Return the (X, Y) coordinate for the center point of the cell that contains the specified text.  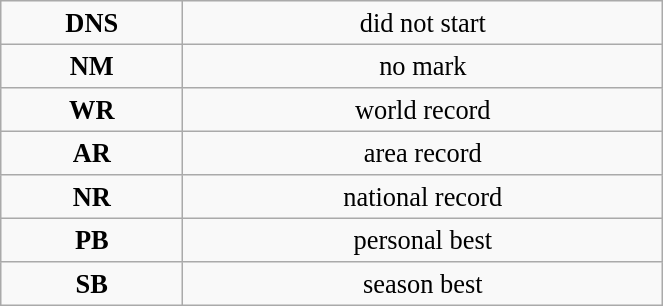
area record (423, 153)
national record (423, 197)
personal best (423, 240)
world record (423, 109)
no mark (423, 66)
did not start (423, 22)
SB (92, 284)
DNS (92, 22)
season best (423, 284)
NM (92, 66)
NR (92, 197)
PB (92, 240)
WR (92, 109)
AR (92, 153)
